Find where the given text appears and provide that cell's center as (X, Y) coordinate. 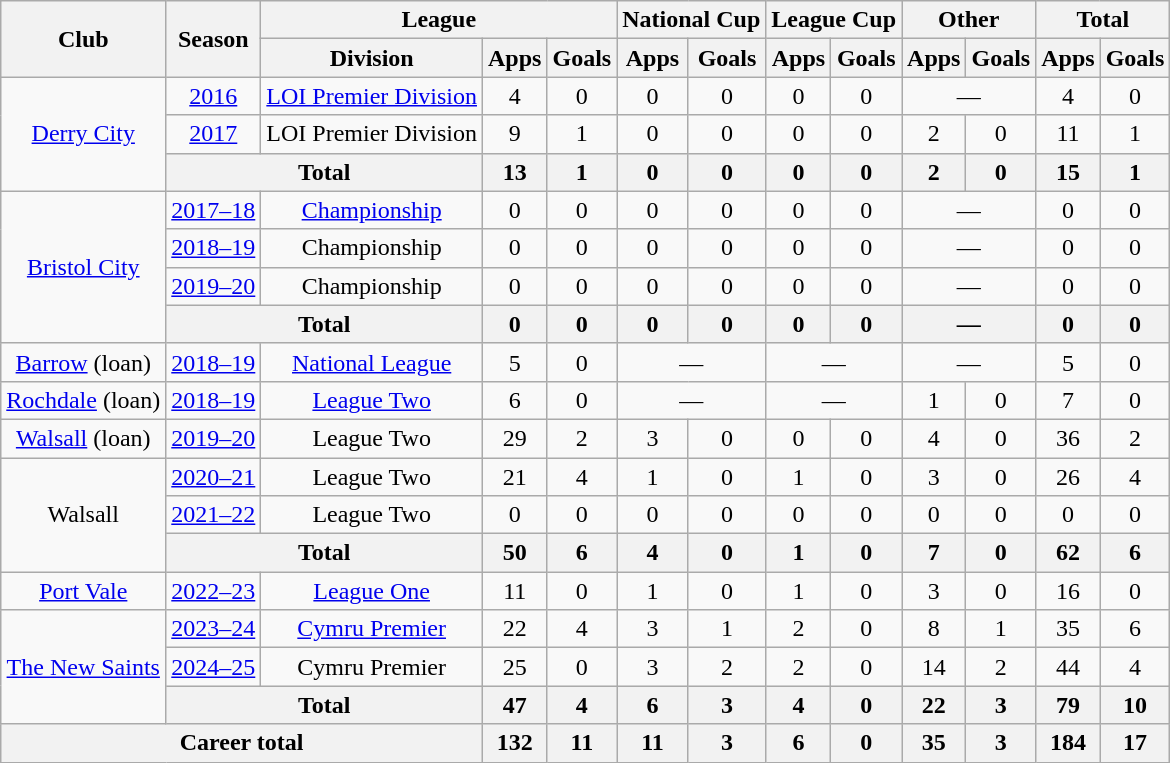
50 (515, 553)
The New Saints (84, 667)
Derry City (84, 134)
16 (1068, 591)
79 (1068, 705)
184 (1068, 743)
132 (515, 743)
2017 (214, 134)
2023–24 (214, 629)
League (439, 20)
League Cup (834, 20)
Career total (242, 743)
National Cup (692, 20)
Other (969, 20)
8 (934, 629)
2020–21 (214, 477)
25 (515, 667)
League One (372, 591)
15 (1068, 172)
36 (1068, 438)
2016 (214, 96)
Division (372, 58)
2021–22 (214, 515)
Port Vale (84, 591)
2022–23 (214, 591)
10 (1135, 705)
44 (1068, 667)
62 (1068, 553)
13 (515, 172)
Club (84, 39)
Barrow (loan) (84, 362)
21 (515, 477)
Rochdale (loan) (84, 400)
17 (1135, 743)
47 (515, 705)
9 (515, 134)
14 (934, 667)
Walsall (84, 515)
National League (372, 362)
29 (515, 438)
26 (1068, 477)
2017–18 (214, 210)
Walsall (loan) (84, 438)
2024–25 (214, 667)
Bristol City (84, 267)
Season (214, 39)
